Find where the given text appears and provide that cell's center as [x, y] coordinate. 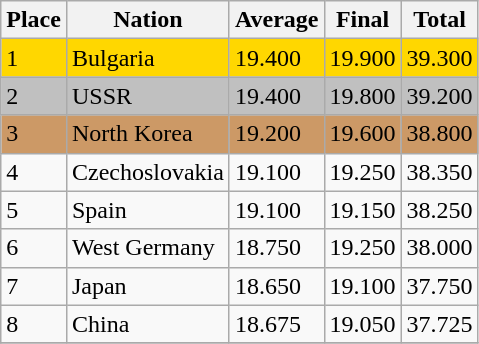
China [148, 324]
1 [34, 58]
West Germany [148, 248]
19.600 [362, 134]
Bulgaria [148, 58]
19.800 [362, 96]
Nation [148, 20]
4 [34, 172]
USSR [148, 96]
19.200 [276, 134]
18.750 [276, 248]
37.750 [440, 286]
3 [34, 134]
Czechoslovakia [148, 172]
Japan [148, 286]
7 [34, 286]
19.900 [362, 58]
39.300 [440, 58]
Average [276, 20]
18.650 [276, 286]
Total [440, 20]
38.800 [440, 134]
38.350 [440, 172]
5 [34, 210]
38.000 [440, 248]
Place [34, 20]
Spain [148, 210]
8 [34, 324]
19.050 [362, 324]
2 [34, 96]
39.200 [440, 96]
Final [362, 20]
North Korea [148, 134]
6 [34, 248]
37.725 [440, 324]
18.675 [276, 324]
19.150 [362, 210]
38.250 [440, 210]
